Detect which cell encompasses the target text, then output its (x, y) center coordinate. 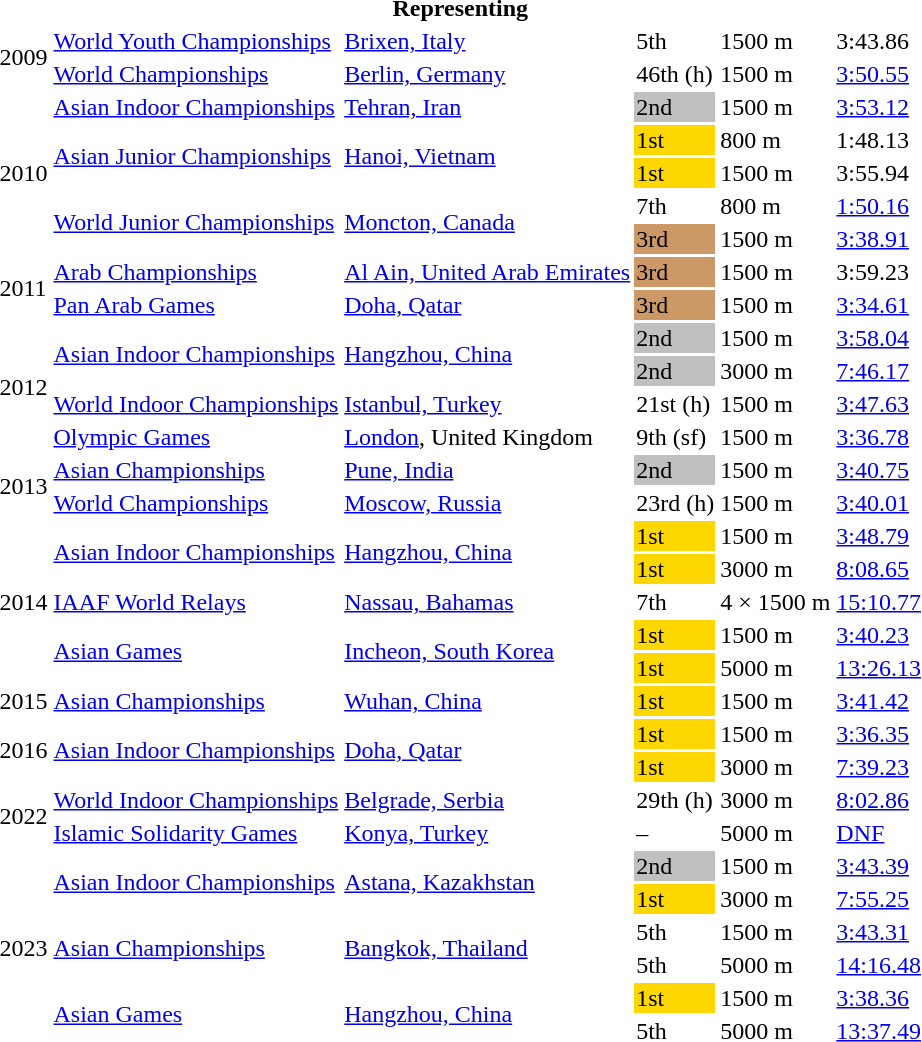
Islamic Solidarity Games (196, 833)
IAAF World Relays (196, 602)
Asian Junior Championships (196, 156)
4 × 1500 m (776, 602)
– (676, 833)
Istanbul, Turkey (488, 404)
London, United Kingdom (488, 437)
Wuhan, China (488, 701)
Nassau, Bahamas (488, 602)
Asian Games (196, 652)
Brixen, Italy (488, 41)
World Youth Championships (196, 41)
Bangkok, Thailand (488, 948)
World Junior Championships (196, 222)
Berlin, Germany (488, 74)
Incheon, South Korea (488, 652)
23rd (h) (676, 503)
Al Ain, United Arab Emirates (488, 272)
Belgrade, Serbia (488, 800)
29th (h) (676, 800)
Hanoi, Vietnam (488, 156)
Tehran, Iran (488, 107)
Moncton, Canada (488, 222)
Konya, Turkey (488, 833)
Astana, Kazakhstan (488, 882)
21st (h) (676, 404)
Pan Arab Games (196, 305)
9th (sf) (676, 437)
Arab Championships (196, 272)
Moscow, Russia (488, 503)
Pune, India (488, 470)
46th (h) (676, 74)
Olympic Games (196, 437)
